Return the [x, y] coordinate for the center point of the cell that contains the specified text.  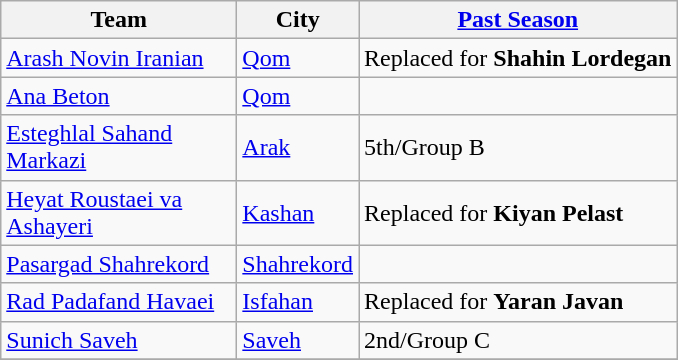
Heyat Roustaei va Ashayeri [119, 212]
Replaced for Kiyan Pelast [518, 212]
Rad Padafand Havaei [119, 302]
Ana Beton [119, 96]
Past Season [518, 20]
Pasargad Shahrekord [119, 264]
Arash Novin Iranian [119, 58]
Kashan [298, 212]
Shahrekord [298, 264]
Isfahan [298, 302]
Esteghlal Sahand Markazi [119, 148]
Team [119, 20]
Replaced for Yaran Javan [518, 302]
5th/Group B [518, 148]
Replaced for Shahin Lordegan [518, 58]
Sunich Saveh [119, 340]
Arak [298, 148]
Saveh [298, 340]
City [298, 20]
2nd/Group C [518, 340]
